Determine the (X, Y) coordinate at the center of the cell enclosing the given text.  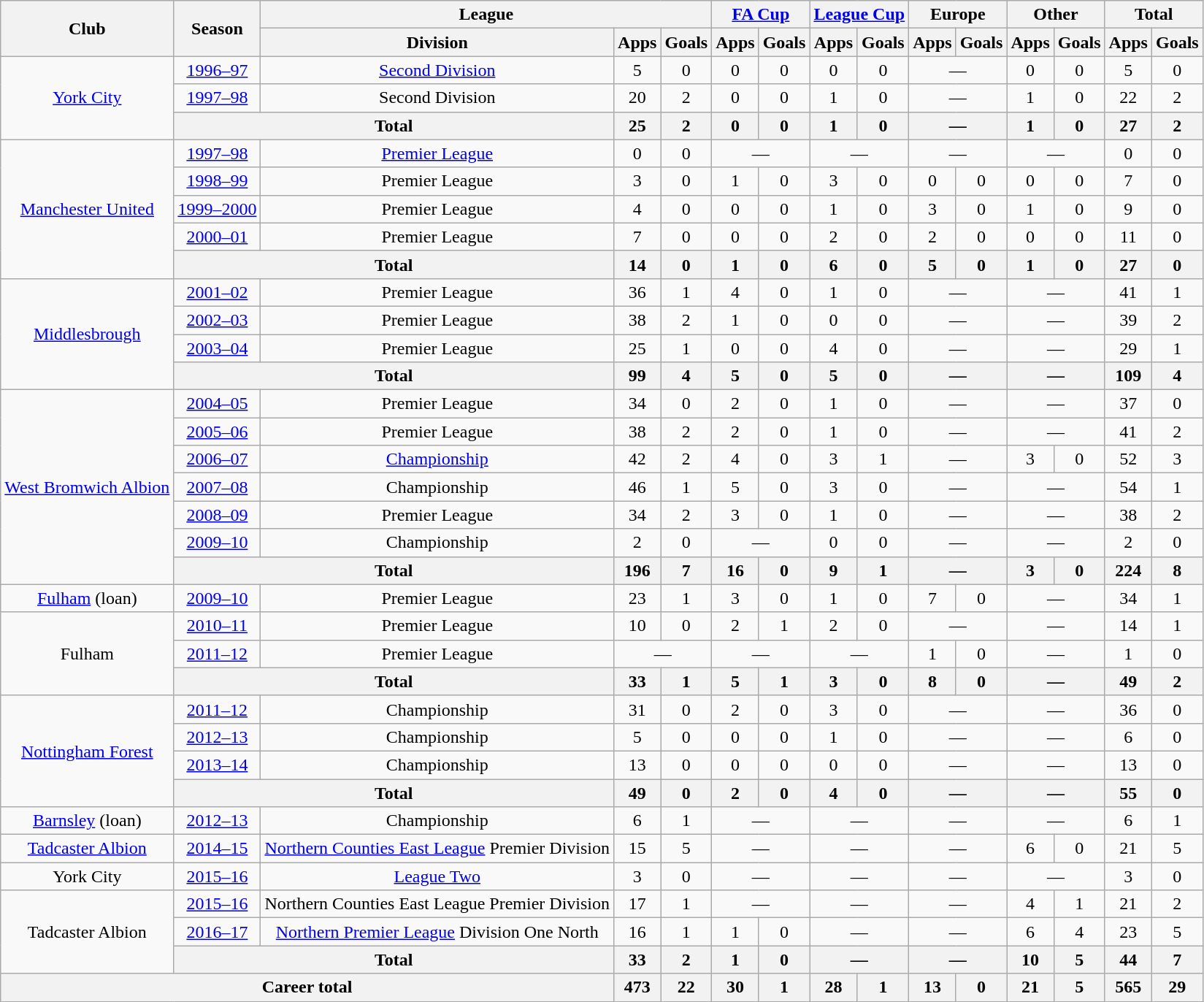
30 (735, 987)
Middlesbrough (88, 334)
2006–07 (218, 459)
Season (218, 28)
2005–06 (218, 432)
473 (637, 987)
1998–99 (218, 181)
League (486, 15)
FA Cup (761, 15)
2003–04 (218, 348)
Manchester United (88, 209)
224 (1128, 570)
54 (1128, 487)
2000–01 (218, 237)
League Two (437, 876)
Europe (958, 15)
Fulham (loan) (88, 598)
17 (637, 904)
2002–03 (218, 320)
37 (1128, 404)
565 (1128, 987)
West Bromwich Albion (88, 487)
2013–14 (218, 765)
2008–09 (218, 515)
Fulham (88, 654)
46 (637, 487)
109 (1128, 376)
1999–2000 (218, 209)
11 (1128, 237)
44 (1128, 960)
2010–11 (218, 626)
League Cup (859, 15)
52 (1128, 459)
42 (637, 459)
39 (1128, 320)
Barnsley (loan) (88, 821)
2016–17 (218, 932)
31 (637, 709)
Career total (307, 987)
28 (834, 987)
15 (637, 849)
Nottingham Forest (88, 751)
Division (437, 42)
55 (1128, 792)
196 (637, 570)
2001–02 (218, 292)
20 (637, 98)
1996–97 (218, 70)
Club (88, 28)
99 (637, 376)
2014–15 (218, 849)
Other (1056, 15)
2004–05 (218, 404)
Northern Premier League Division One North (437, 932)
2007–08 (218, 487)
